For the text-containing cell, return its midpoint in [x, y] coordinate format. 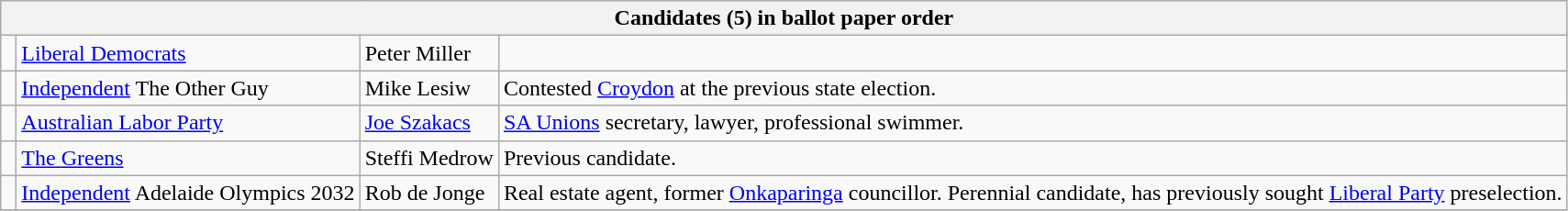
Independent The Other Guy [188, 88]
Joe Szakacs [429, 123]
The Greens [188, 158]
Liberal Democrats [188, 53]
Real estate agent, former Onkaparinga councillor. Perennial candidate, has previously sought Liberal Party preselection. [1033, 193]
Independent Adelaide Olympics 2032 [188, 193]
SA Unions secretary, lawyer, professional swimmer. [1033, 123]
Steffi Medrow [429, 158]
Candidates (5) in ballot paper order [784, 18]
Mike Lesiw [429, 88]
Previous candidate. [1033, 158]
Peter Miller [429, 53]
Contested Croydon at the previous state election. [1033, 88]
Rob de Jonge [429, 193]
Australian Labor Party [188, 123]
